Search for the cell housing the specified text and yield its [x, y] center coordinate. 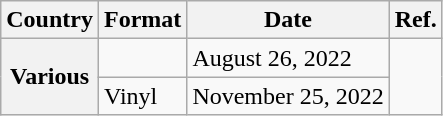
Date [288, 20]
Country [50, 20]
Format [142, 20]
November 25, 2022 [288, 96]
Various [50, 77]
August 26, 2022 [288, 58]
Vinyl [142, 96]
Ref. [416, 20]
